Return [x, y] of the center of cell containing provided text 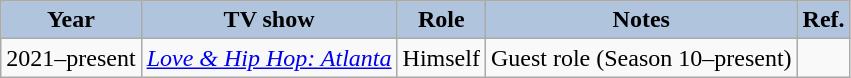
Notes [641, 20]
Guest role (Season 10–present) [641, 58]
Role [441, 20]
Ref. [824, 20]
Love & Hip Hop: Atlanta [269, 58]
Himself [441, 58]
2021–present [71, 58]
Year [71, 20]
TV show [269, 20]
